Return the [X, Y] coordinate for the center point of the cell that contains the specified text.  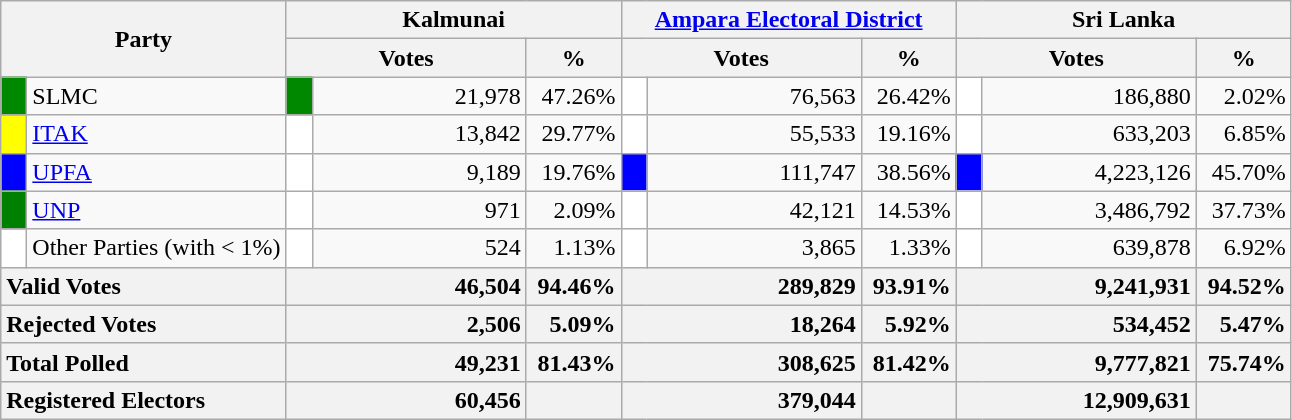
Ampara Electoral District [788, 20]
13,842 [419, 134]
55,533 [754, 134]
94.52% [1244, 286]
111,747 [754, 172]
5.09% [574, 324]
5.92% [908, 324]
45.70% [1244, 172]
9,189 [419, 172]
37.73% [1244, 210]
UNP [156, 210]
Total Polled [144, 362]
94.46% [574, 286]
19.76% [574, 172]
Rejected Votes [144, 324]
308,625 [741, 362]
639,878 [1089, 248]
3,486,792 [1089, 210]
93.91% [908, 286]
Kalmunai [454, 20]
Party [144, 39]
12,909,631 [1076, 400]
SLMC [156, 96]
2.02% [1244, 96]
3,865 [754, 248]
534,452 [1076, 324]
Other Parties (with < 1%) [156, 248]
971 [419, 210]
ITAK [156, 134]
UPFA [156, 172]
9,241,931 [1076, 286]
42,121 [754, 210]
76,563 [754, 96]
186,880 [1089, 96]
633,203 [1089, 134]
81.43% [574, 362]
46,504 [406, 286]
1.33% [908, 248]
18,264 [741, 324]
Registered Electors [144, 400]
524 [419, 248]
6.92% [1244, 248]
4,223,126 [1089, 172]
81.42% [908, 362]
47.26% [574, 96]
49,231 [406, 362]
379,044 [741, 400]
289,829 [741, 286]
Valid Votes [144, 286]
19.16% [908, 134]
14.53% [908, 210]
60,456 [406, 400]
6.85% [1244, 134]
29.77% [574, 134]
2.09% [574, 210]
9,777,821 [1076, 362]
21,978 [419, 96]
1.13% [574, 248]
26.42% [908, 96]
5.47% [1244, 324]
75.74% [1244, 362]
38.56% [908, 172]
Sri Lanka [1124, 20]
2,506 [406, 324]
